Detect which cell encompasses the target text, then output its (x, y) center coordinate. 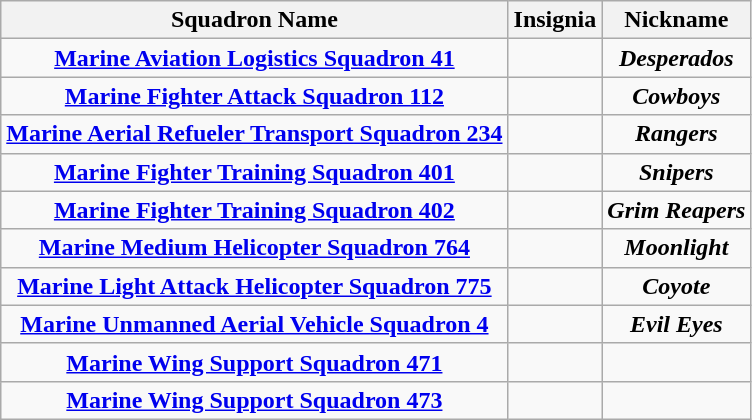
Marine Light Attack Helicopter Squadron 775 (254, 286)
Marine Fighter Training Squadron 402 (254, 210)
Snipers (676, 172)
Squadron Name (254, 20)
Nickname (676, 20)
Marine Medium Helicopter Squadron 764 (254, 248)
Marine Wing Support Squadron 471 (254, 362)
Desperados (676, 58)
Grim Reapers (676, 210)
Marine Aviation Logistics Squadron 41 (254, 58)
Insignia (555, 20)
Rangers (676, 134)
Evil Eyes (676, 324)
Coyote (676, 286)
Marine Fighter Attack Squadron 112 (254, 96)
Cowboys (676, 96)
Marine Fighter Training Squadron 401 (254, 172)
Moonlight (676, 248)
Marine Aerial Refueler Transport Squadron 234 (254, 134)
Marine Unmanned Aerial Vehicle Squadron 4 (254, 324)
Marine Wing Support Squadron 473 (254, 400)
